Capture the cell that displays the provided text and extract its [X, Y] central coordinate. 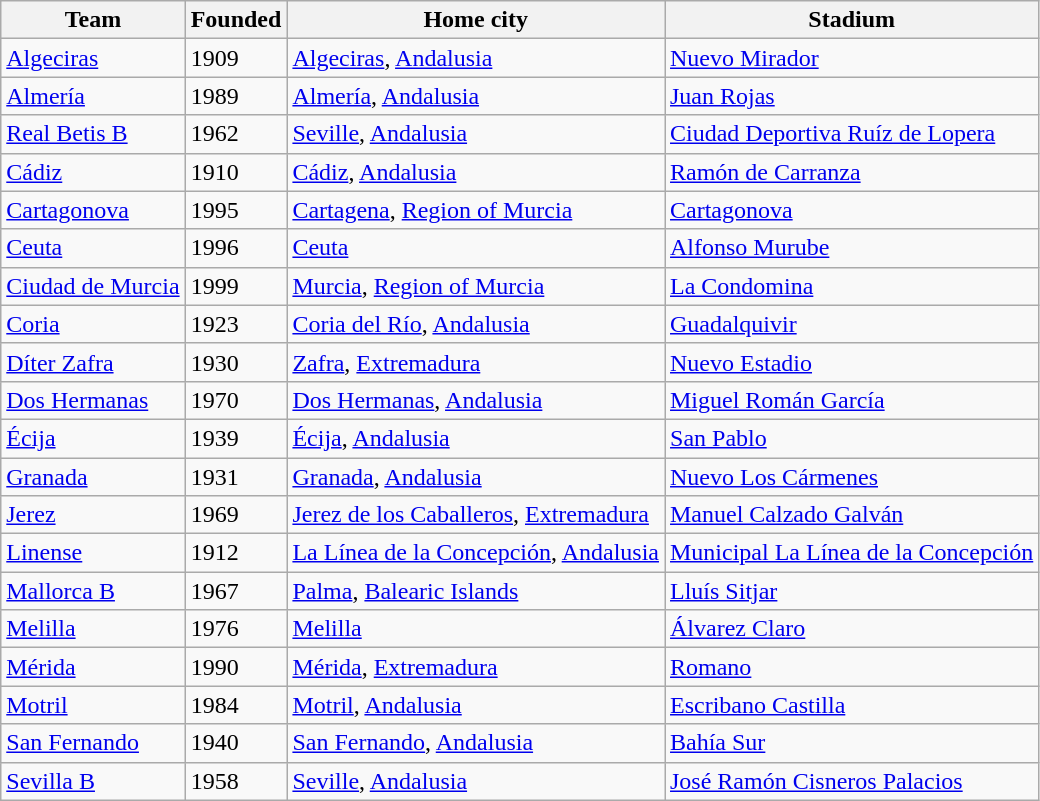
1969 [236, 515]
Jerez [93, 515]
Home city [476, 20]
Escribano Castilla [851, 705]
Cádiz [93, 172]
Coria del Río, Andalusia [476, 324]
Nuevo Mirador [851, 58]
1976 [236, 629]
Jerez de los Caballeros, Extremadura [476, 515]
Motril [93, 705]
Nuevo Los Cármenes [851, 477]
1995 [236, 210]
San Pablo [851, 438]
1989 [236, 96]
1990 [236, 667]
Romano [851, 667]
Stadium [851, 20]
Linense [93, 553]
Almería [93, 96]
Nuevo Estadio [851, 362]
Granada [93, 477]
1939 [236, 438]
Écija [93, 438]
San Fernando, Andalusia [476, 743]
La Condomina [851, 286]
Mallorca B [93, 591]
1940 [236, 743]
Algeciras, Andalusia [476, 58]
José Ramón Cisneros Palacios [851, 781]
Motril, Andalusia [476, 705]
Ciudad Deportiva Ruíz de Lopera [851, 134]
Juan Rojas [851, 96]
1970 [236, 400]
Founded [236, 20]
Algeciras [93, 58]
Bahía Sur [851, 743]
Manuel Calzado Galván [851, 515]
1931 [236, 477]
Ramón de Carranza [851, 172]
Palma, Balearic Islands [476, 591]
1984 [236, 705]
Real Betis B [93, 134]
1930 [236, 362]
1967 [236, 591]
Sevilla B [93, 781]
Almería, Andalusia [476, 96]
Alfonso Murube [851, 248]
La Línea de la Concepción, Andalusia [476, 553]
1996 [236, 248]
Díter Zafra [93, 362]
Team [93, 20]
Zafra, Extremadura [476, 362]
San Fernando [93, 743]
1958 [236, 781]
Cádiz, Andalusia [476, 172]
1923 [236, 324]
Municipal La Línea de la Concepción [851, 553]
Álvarez Claro [851, 629]
1999 [236, 286]
Écija, Andalusia [476, 438]
1909 [236, 58]
1910 [236, 172]
Guadalquivir [851, 324]
Mérida [93, 667]
Cartagena, Region of Murcia [476, 210]
1962 [236, 134]
Murcia, Region of Murcia [476, 286]
Lluís Sitjar [851, 591]
Granada, Andalusia [476, 477]
Dos Hermanas, Andalusia [476, 400]
Dos Hermanas [93, 400]
Coria [93, 324]
Miguel Román García [851, 400]
1912 [236, 553]
Ciudad de Murcia [93, 286]
Mérida, Extremadura [476, 667]
